Provide the (X, Y) coordinate of the cell's center where the given text is located.  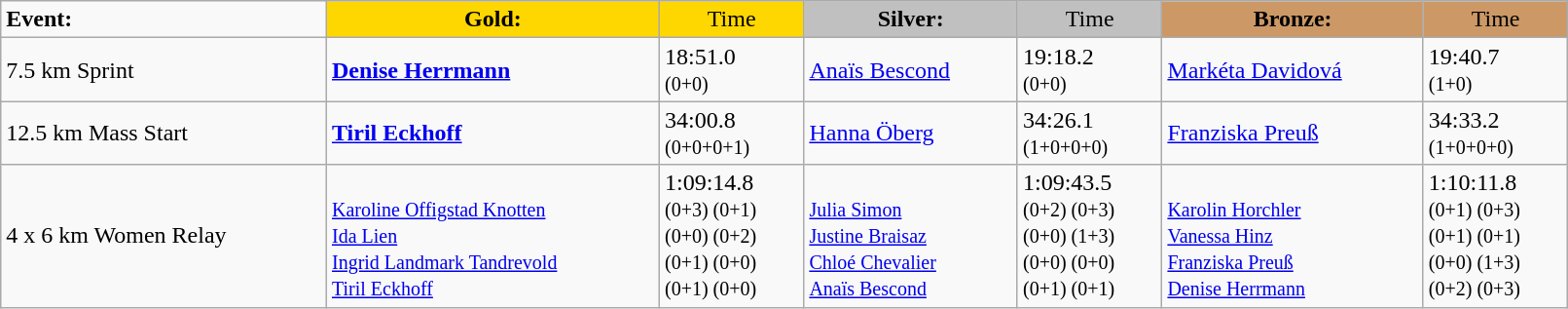
Denise Herrmann (492, 70)
Franziska Preuß (1293, 133)
34:33.2(1+0+0+0) (1495, 133)
7.5 km Sprint (164, 70)
Event: (164, 19)
34:00.8(0+0+0+1) (731, 133)
12.5 km Mass Start (164, 133)
Silver: (911, 19)
19:18.2(0+0) (1089, 70)
Hanna Öberg (911, 133)
Julia SimonJustine BraisazChloé ChevalierAnaïs Bescond (911, 236)
Anaïs Bescond (911, 70)
Karolin HorchlerVanessa HinzFranziska PreußDenise Herrmann (1293, 236)
Bronze: (1293, 19)
19:40.7(1+0) (1495, 70)
Karoline Offigstad KnottenIda LienIngrid Landmark TandrevoldTiril Eckhoff (492, 236)
1:10:11.8(0+1) (0+3)(0+1) (0+1)(0+0) (1+3)(0+2) (0+3) (1495, 236)
Gold: (492, 19)
4 x 6 km Women Relay (164, 236)
1:09:43.5(0+2) (0+3)(0+0) (1+3)(0+0) (0+0)(0+1) (0+1) (1089, 236)
Tiril Eckhoff (492, 133)
1:09:14.8(0+3) (0+1)(0+0) (0+2)(0+1) (0+0)(0+1) (0+0) (731, 236)
Markéta Davidová (1293, 70)
18:51.0(0+0) (731, 70)
34:26.1(1+0+0+0) (1089, 133)
